For the text-containing cell, return its midpoint in (X, Y) coordinate format. 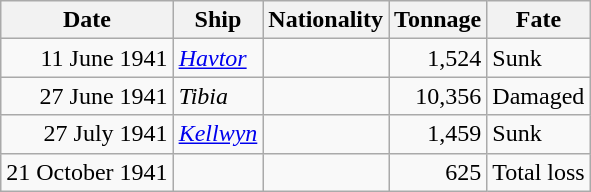
Nationality (326, 20)
Tibia (218, 96)
Damaged (538, 96)
1,524 (438, 58)
Kellwyn (218, 134)
Total loss (538, 172)
27 June 1941 (87, 96)
27 July 1941 (87, 134)
625 (438, 172)
21 October 1941 (87, 172)
Fate (538, 20)
Tonnage (438, 20)
Date (87, 20)
10,356 (438, 96)
1,459 (438, 134)
Ship (218, 20)
11 June 1941 (87, 58)
Havtor (218, 58)
